Find where the given text appears and provide that cell's center as (X, Y) coordinate. 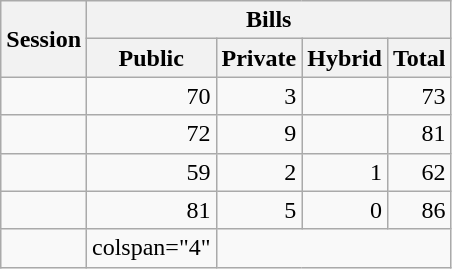
Session (44, 39)
62 (419, 172)
72 (152, 134)
5 (259, 210)
70 (152, 96)
2 (259, 172)
Public (152, 58)
Total (419, 58)
Bills (269, 20)
3 (259, 96)
86 (419, 210)
59 (152, 172)
1 (345, 172)
9 (259, 134)
0 (345, 210)
Private (259, 58)
colspan="4" (152, 248)
Hybrid (345, 58)
73 (419, 96)
